Scan for the cell matching the given text and deliver its (x, y) coordinate at center. 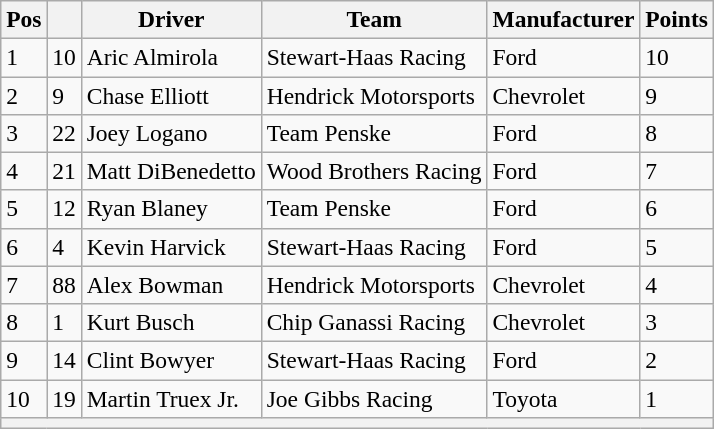
88 (64, 285)
Wood Brothers Racing (374, 171)
14 (64, 360)
21 (64, 171)
19 (64, 398)
Team (374, 19)
12 (64, 209)
Clint Bowyer (171, 360)
Joe Gibbs Racing (374, 398)
Ryan Blaney (171, 209)
Martin Truex Jr. (171, 398)
Kurt Busch (171, 322)
Joey Logano (171, 133)
Manufacturer (564, 19)
Points (677, 19)
22 (64, 133)
Driver (171, 19)
Pos (24, 19)
Aric Almirola (171, 57)
Chase Elliott (171, 95)
Matt DiBenedetto (171, 171)
Toyota (564, 398)
Kevin Harvick (171, 247)
Alex Bowman (171, 285)
Chip Ganassi Racing (374, 322)
